Pinpoint the cell where the given text exists, returning its [x, y] midpoint coordinate. 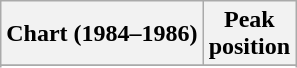
Peakposition [249, 34]
Chart (1984–1986) [102, 34]
